Extract the (x, y) coordinate from the center of the cell holding the provided text.  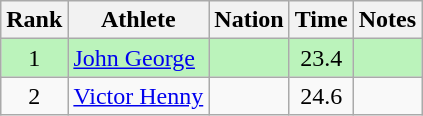
Nation (249, 20)
23.4 (321, 58)
Notes (387, 20)
24.6 (321, 96)
Time (321, 20)
Rank (34, 20)
Victor Henny (138, 96)
1 (34, 58)
Athlete (138, 20)
2 (34, 96)
John George (138, 58)
